Return [x, y] of the center of cell containing provided text 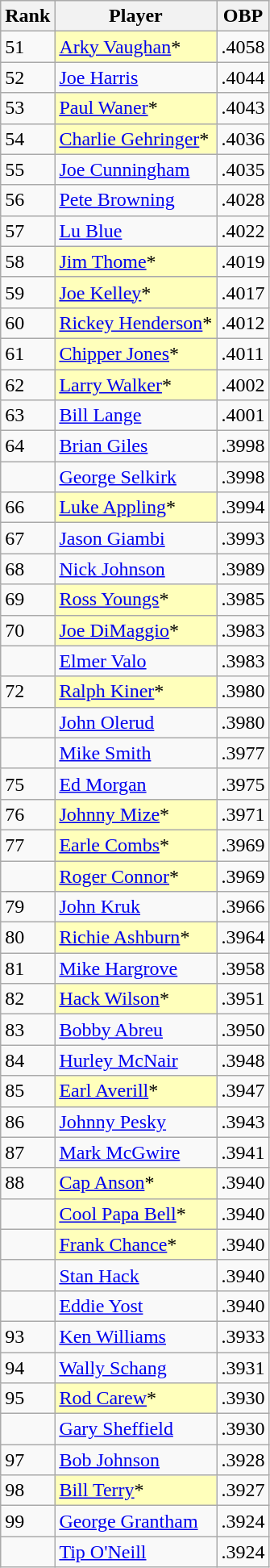
Mike Hargrove [135, 968]
Rank [27, 16]
Earle Combs* [135, 845]
.4035 [243, 169]
.4022 [243, 231]
52 [27, 77]
Frank Chance* [135, 1244]
60 [27, 323]
Bill Terry* [135, 1491]
Ross Youngs* [135, 600]
85 [27, 1091]
79 [27, 907]
Joe Harris [135, 77]
.3989 [243, 569]
Charlie Gehringer* [135, 139]
55 [27, 169]
Ken Williams [135, 1336]
.3928 [243, 1460]
Tip O'Neill [135, 1552]
Wally Schang [135, 1368]
.4011 [243, 353]
63 [27, 416]
84 [27, 1060]
.3977 [243, 753]
.3941 [243, 1152]
Lu Blue [135, 231]
.4043 [243, 108]
Cool Papa Bell* [135, 1214]
98 [27, 1491]
Pete Browning [135, 200]
Elmer Valo [135, 661]
Cap Anson* [135, 1183]
.3985 [243, 600]
83 [27, 1030]
.4028 [243, 200]
Bobby Abreu [135, 1030]
Mark McGwire [135, 1152]
99 [27, 1521]
70 [27, 630]
57 [27, 231]
.4002 [243, 385]
Johnny Mize* [135, 814]
George Grantham [135, 1521]
Jim Thome* [135, 261]
Earl Averill* [135, 1091]
Joe Kelley* [135, 292]
Eddie Yost [135, 1306]
John Kruk [135, 907]
Joe Cunningham [135, 169]
94 [27, 1368]
81 [27, 968]
72 [27, 692]
95 [27, 1399]
93 [27, 1336]
Roger Connor* [135, 876]
.3966 [243, 907]
.4012 [243, 323]
Joe DiMaggio* [135, 630]
62 [27, 385]
Larry Walker* [135, 385]
.3971 [243, 814]
George Selkirk [135, 477]
59 [27, 292]
.3951 [243, 999]
Stan Hack [135, 1275]
Jason Giambi [135, 538]
Rickey Henderson* [135, 323]
.4017 [243, 292]
54 [27, 139]
.3931 [243, 1368]
88 [27, 1183]
Arky Vaughan* [135, 47]
Bill Lange [135, 416]
Brian Giles [135, 446]
.3927 [243, 1491]
Paul Waner* [135, 108]
75 [27, 784]
.3958 [243, 968]
51 [27, 47]
.3975 [243, 784]
.4058 [243, 47]
64 [27, 446]
67 [27, 538]
53 [27, 108]
Luke Appling* [135, 508]
.3994 [243, 508]
.3964 [243, 938]
87 [27, 1152]
Richie Ashburn* [135, 938]
.3948 [243, 1060]
Ralph Kiner* [135, 692]
77 [27, 845]
John Olerud [135, 722]
61 [27, 353]
66 [27, 508]
76 [27, 814]
86 [27, 1122]
Gary Sheffield [135, 1429]
69 [27, 600]
Mike Smith [135, 753]
Bob Johnson [135, 1460]
82 [27, 999]
68 [27, 569]
80 [27, 938]
Johnny Pesky [135, 1122]
56 [27, 200]
Rod Carew* [135, 1399]
Hack Wilson* [135, 999]
Nick Johnson [135, 569]
OBP [243, 16]
.3947 [243, 1091]
Chipper Jones* [135, 353]
.3950 [243, 1030]
.4019 [243, 261]
.3933 [243, 1336]
.4044 [243, 77]
58 [27, 261]
97 [27, 1460]
.3993 [243, 538]
Ed Morgan [135, 784]
.3943 [243, 1122]
.4001 [243, 416]
Hurley McNair [135, 1060]
Player [135, 16]
.4036 [243, 139]
